Output the [x, y] coordinate of the center of the cell containing the given text.  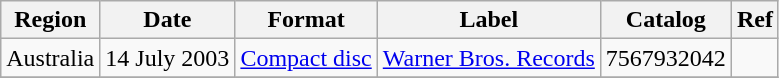
Label [488, 20]
Format [306, 20]
Australia [50, 58]
7567932042 [666, 58]
Warner Bros. Records [488, 58]
14 July 2003 [168, 58]
Catalog [666, 20]
Date [168, 20]
Compact disc [306, 58]
Ref [754, 20]
Region [50, 20]
